Return (x, y) of the center of cell containing provided text 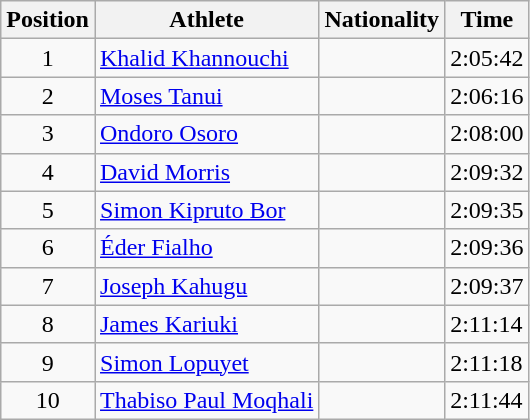
David Morris (206, 172)
2:09:36 (487, 248)
10 (48, 400)
Moses Tanui (206, 96)
2:09:32 (487, 172)
Time (487, 20)
Éder Fialho (206, 248)
2:09:35 (487, 210)
Athlete (206, 20)
Position (48, 20)
7 (48, 286)
2:11:18 (487, 362)
2:06:16 (487, 96)
Joseph Kahugu (206, 286)
5 (48, 210)
James Kariuki (206, 324)
2 (48, 96)
4 (48, 172)
2:08:00 (487, 134)
1 (48, 58)
Khalid Khannouchi (206, 58)
Nationality (382, 20)
Simon Kipruto Bor (206, 210)
Ondoro Osoro (206, 134)
2:11:14 (487, 324)
6 (48, 248)
Thabiso Paul Moqhali (206, 400)
8 (48, 324)
Simon Lopuyet (206, 362)
2:09:37 (487, 286)
3 (48, 134)
2:05:42 (487, 58)
2:11:44 (487, 400)
9 (48, 362)
